Scan for the cell matching the given text and deliver its [X, Y] coordinate at center. 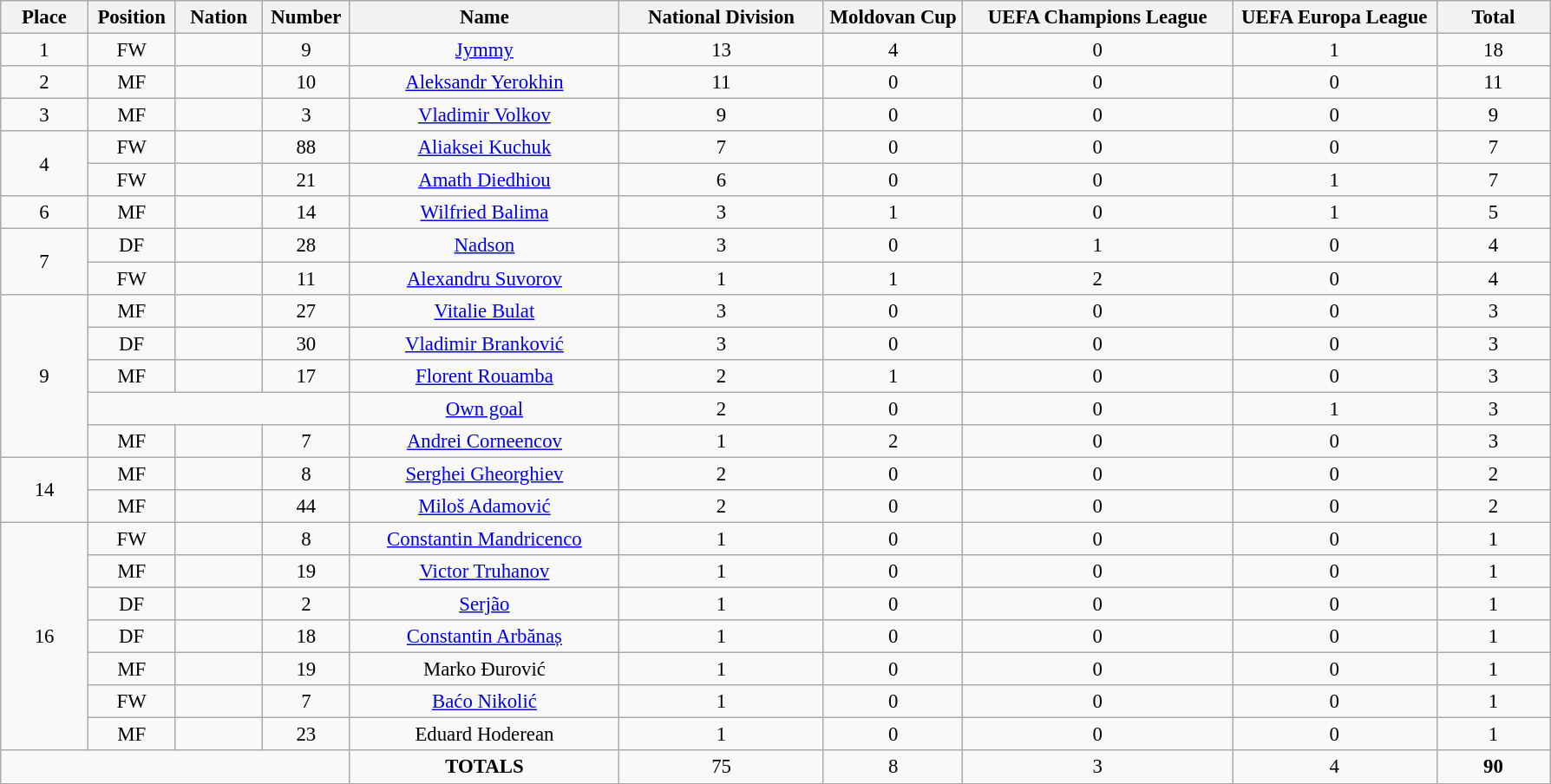
88 [307, 147]
30 [307, 343]
Number [307, 17]
44 [307, 506]
Position [132, 17]
Aleksandr Yerokhin [484, 82]
17 [307, 376]
Moldovan Cup [893, 17]
Constantin Mandricenco [484, 539]
Own goal [484, 408]
21 [307, 180]
Serjão [484, 604]
Serghei Gheorghiev [484, 474]
5 [1494, 212]
16 [45, 637]
Vladimir Volkov [484, 115]
Place [45, 17]
23 [307, 735]
Jymmy [484, 50]
UEFA Champions League [1098, 17]
Eduard Hoderean [484, 735]
National Division [722, 17]
TOTALS [484, 768]
Wilfried Balima [484, 212]
13 [722, 50]
Andrei Corneencov [484, 441]
Vitalie Bulat [484, 310]
27 [307, 310]
Baćo Nikolić [484, 702]
Victor Truhanov [484, 572]
Nadson [484, 245]
75 [722, 768]
90 [1494, 768]
28 [307, 245]
Miloš Adamović [484, 506]
Vladimir Branković [484, 343]
Nation [219, 17]
Florent Rouamba [484, 376]
Total [1494, 17]
Name [484, 17]
Alexandru Suvorov [484, 278]
Marko Đurović [484, 670]
Amath Diedhiou [484, 180]
10 [307, 82]
Constantin Arbănaș [484, 637]
Aliaksei Kuchuk [484, 147]
UEFA Europa League [1334, 17]
